Determine the (X, Y) coordinate at the center of the cell enclosing the given text.  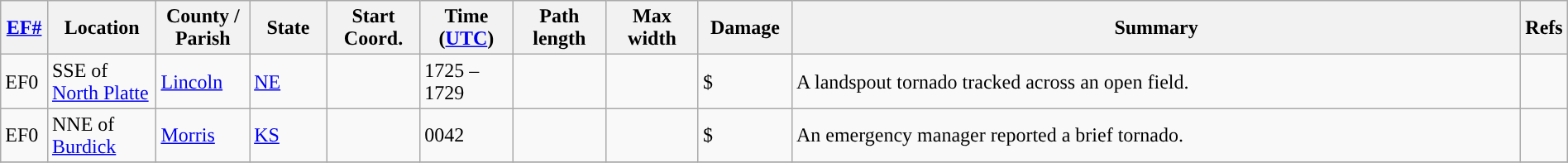
Damage (744, 28)
Time (UTC) (466, 28)
NE (289, 81)
NNE of Burdick (102, 136)
County / Parish (203, 28)
Start Coord. (374, 28)
KS (289, 136)
An emergency manager reported a brief tornado. (1156, 136)
1725 – 1729 (466, 81)
Max width (652, 28)
0042 (466, 136)
Morris (203, 136)
SSE of North Platte (102, 81)
Refs (1545, 28)
Lincoln (203, 81)
Summary (1156, 28)
State (289, 28)
Path length (559, 28)
EF# (25, 28)
A landspout tornado tracked across an open field. (1156, 81)
Location (102, 28)
